Output the (X, Y) coordinate of the center of the cell containing the given text.  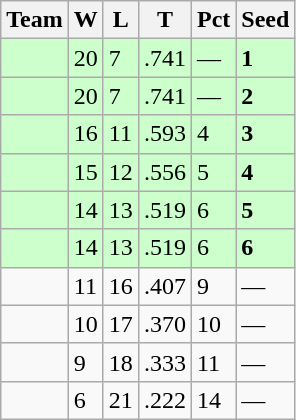
12 (120, 172)
Team (35, 20)
Seed (266, 20)
W (86, 20)
2 (266, 96)
.407 (164, 286)
17 (120, 324)
.593 (164, 134)
L (120, 20)
.222 (164, 400)
3 (266, 134)
T (164, 20)
.333 (164, 362)
.370 (164, 324)
Pct (213, 20)
18 (120, 362)
.556 (164, 172)
1 (266, 58)
21 (120, 400)
15 (86, 172)
